Search for the cell housing the specified text and yield its (X, Y) center coordinate. 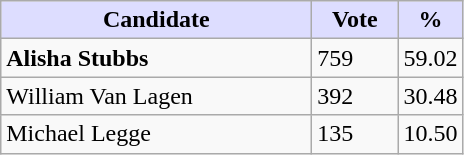
William Van Lagen (156, 96)
759 (355, 58)
30.48 (430, 96)
Alisha Stubbs (156, 58)
392 (355, 96)
Candidate (156, 20)
Michael Legge (156, 134)
Vote (355, 20)
10.50 (430, 134)
135 (355, 134)
% (430, 20)
59.02 (430, 58)
